Provide the [X, Y] coordinate of the cell's center where the given text is located.  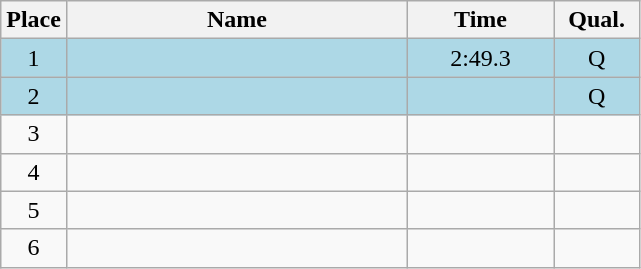
5 [34, 210]
Time [481, 20]
Name [236, 20]
Qual. [597, 20]
1 [34, 58]
6 [34, 248]
2:49.3 [481, 58]
Place [34, 20]
2 [34, 96]
4 [34, 172]
3 [34, 134]
